Search for the cell housing the specified text and yield its [x, y] center coordinate. 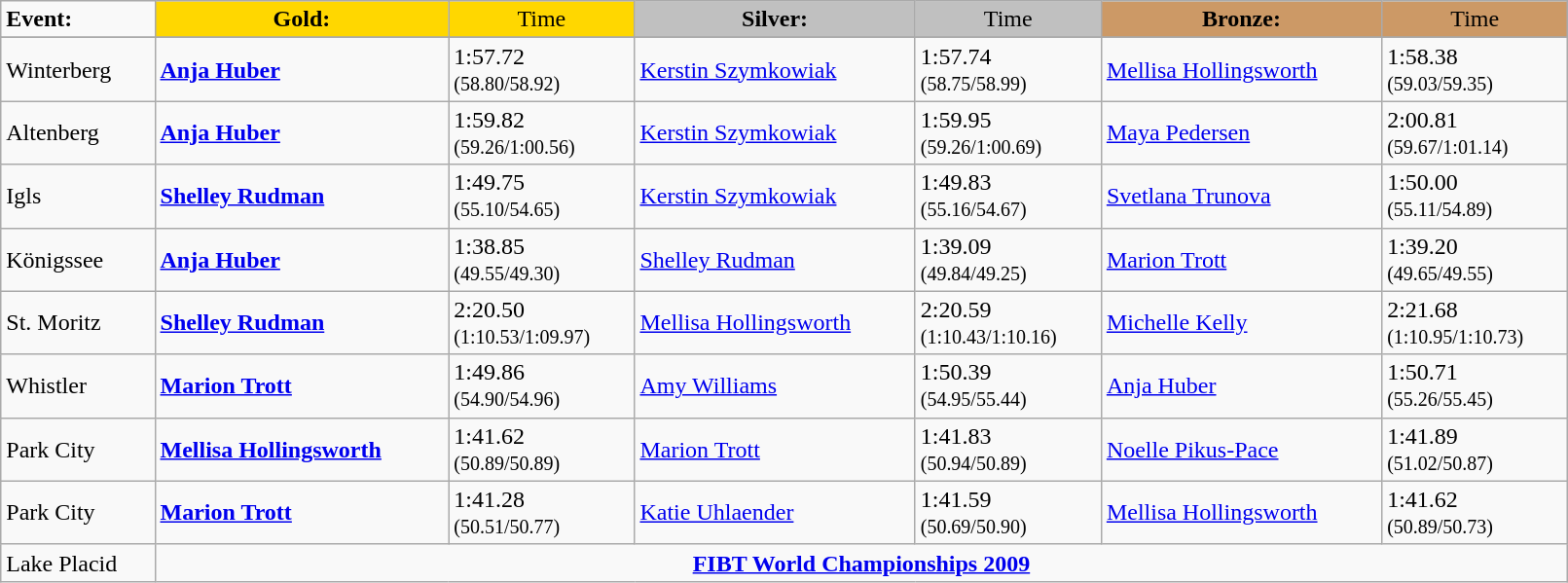
2:20.59(1:10.43/1:10.16) [1008, 323]
1:41.62(50.89/50.73) [1476, 512]
Maya Pedersen [1241, 132]
1:58.38(59.03/59.35) [1476, 70]
Svetlana Trunova [1241, 197]
Noelle Pikus-Pace [1241, 450]
Michelle Kelly [1241, 323]
Amy Williams [775, 385]
2:00.81(59.67/1:01.14) [1476, 132]
1:39.09(49.84/49.25) [1008, 259]
1:41.62(50.89/50.89) [541, 450]
Lake Placid [78, 563]
1:38.85(49.55/49.30) [541, 259]
1:49.86(54.90/54.96) [541, 385]
1:39.20(49.65/49.55) [1476, 259]
Winterberg [78, 70]
Königssee [78, 259]
1:50.00(55.11/54.89) [1476, 197]
Bronze: [1241, 19]
1:59.95(59.26/1:00.69) [1008, 132]
Event: [78, 19]
1:41.89(51.02/50.87) [1476, 450]
1:57.74(58.75/58.99) [1008, 70]
Altenberg [78, 132]
Gold: [302, 19]
Katie Uhlaender [775, 512]
2:21.68(1:10.95/1:10.73) [1476, 323]
Whistler [78, 385]
1:49.83(55.16/54.67) [1008, 197]
1:50.39(54.95/55.44) [1008, 385]
St. Moritz [78, 323]
FIBT World Championships 2009 [861, 563]
Igls [78, 197]
1:41.83(50.94/50.89) [1008, 450]
1:57.72(58.80/58.92) [541, 70]
1:59.82(59.26/1:00.56) [541, 132]
1:50.71(55.26/55.45) [1476, 385]
1:41.28(50.51/50.77) [541, 512]
1:49.75(55.10/54.65) [541, 197]
1:41.59(50.69/50.90) [1008, 512]
2:20.50(1:10.53/1:09.97) [541, 323]
Silver: [775, 19]
